Search for the cell housing the specified text and yield its (X, Y) center coordinate. 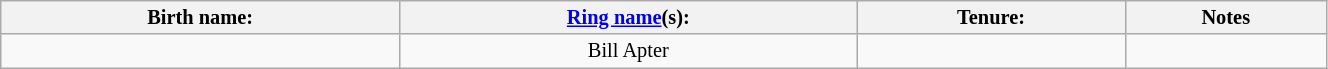
Ring name(s): (629, 17)
Bill Apter (629, 51)
Notes (1226, 17)
Birth name: (200, 17)
Tenure: (991, 17)
